Pinpoint the cell where the given text exists, returning its [X, Y] midpoint coordinate. 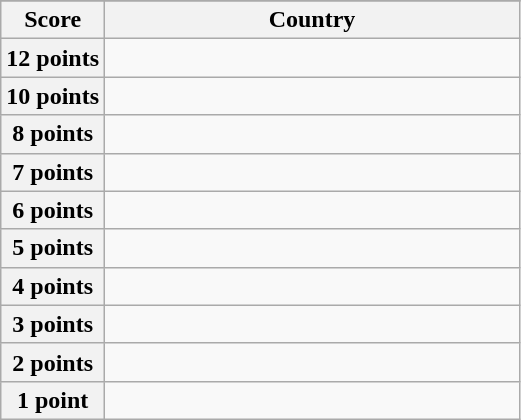
7 points [53, 172]
Country [312, 20]
6 points [53, 210]
2 points [53, 362]
4 points [53, 286]
3 points [53, 324]
Score [53, 20]
12 points [53, 58]
8 points [53, 134]
10 points [53, 96]
5 points [53, 248]
1 point [53, 400]
